Scan for the cell matching the given text and deliver its [X, Y] coordinate at center. 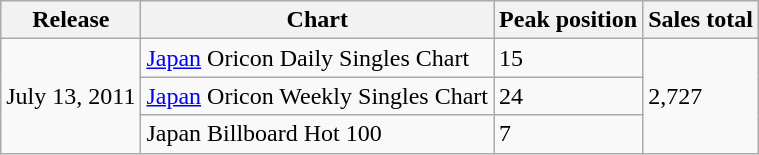
Japan Oricon Daily Singles Chart [318, 58]
24 [568, 96]
Release [71, 20]
Japan Oricon Weekly Singles Chart [318, 96]
Japan Billboard Hot 100 [318, 134]
Peak position [568, 20]
7 [568, 134]
15 [568, 58]
Sales total [701, 20]
Chart [318, 20]
2,727 [701, 96]
July 13, 2011 [71, 96]
